Pinpoint the cell where the given text exists, returning its (x, y) midpoint coordinate. 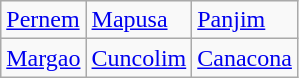
Canacona (245, 58)
Margao (44, 58)
Panjim (245, 20)
Pernem (44, 20)
Mapusa (139, 20)
Cuncolim (139, 58)
